Extract the [x, y] coordinate from the center of the cell holding the provided text.  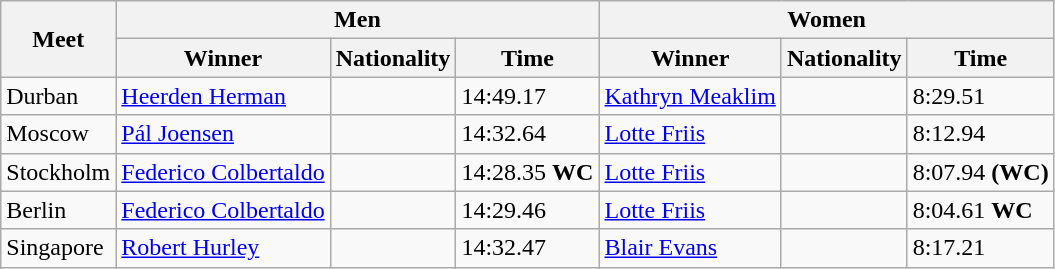
Meet [58, 39]
8:17.21 [980, 248]
Durban [58, 96]
Berlin [58, 210]
Robert Hurley [223, 248]
8:04.61 WC [980, 210]
14:32.64 [528, 134]
14:32.47 [528, 248]
Men [358, 20]
Singapore [58, 248]
Pál Joensen [223, 134]
Moscow [58, 134]
Heerden Herman [223, 96]
Women [826, 20]
8:29.51 [980, 96]
Blair Evans [690, 248]
8:07.94 (WC) [980, 172]
14:49.17 [528, 96]
14:28.35 WC [528, 172]
8:12.94 [980, 134]
14:29.46 [528, 210]
Stockholm [58, 172]
Kathryn Meaklim [690, 96]
